Find where the given text appears and provide that cell's center as [X, Y] coordinate. 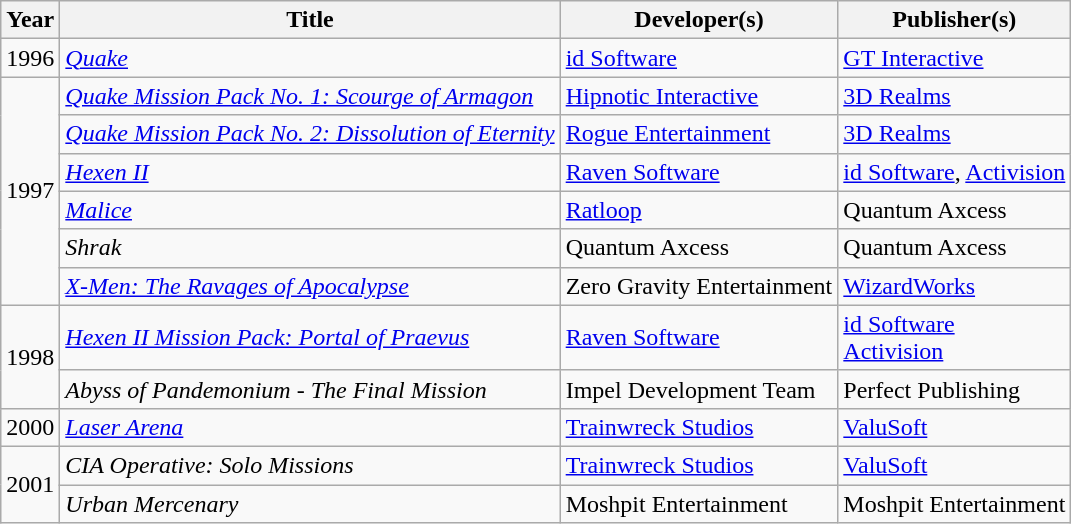
Quake [310, 58]
Zero Gravity Entertainment [699, 286]
Perfect Publishing [954, 389]
Hipnotic Interactive [699, 96]
Abyss of Pandemonium - The Final Mission [310, 389]
Ratloop [699, 210]
X-Men: The Ravages of Apocalypse [310, 286]
2001 [30, 484]
id SoftwareActivision [954, 338]
Laser Arena [310, 427]
Hexen II [310, 172]
Quake Mission Pack No. 1: Scourge of Armagon [310, 96]
2000 [30, 427]
Developer(s) [699, 20]
1998 [30, 356]
id Software, Activision [954, 172]
Title [310, 20]
1996 [30, 58]
WizardWorks [954, 286]
Publisher(s) [954, 20]
Malice [310, 210]
id Software [699, 58]
Shrak [310, 248]
CIA Operative: Solo Missions [310, 465]
Year [30, 20]
Quake Mission Pack No. 2: Dissolution of Eternity [310, 134]
Hexen II Mission Pack: Portal of Praevus [310, 338]
Rogue Entertainment [699, 134]
GT Interactive [954, 58]
Impel Development Team [699, 389]
1997 [30, 191]
Urban Mercenary [310, 503]
